Locate the cell with the specified text and output its [X, Y] center coordinate. 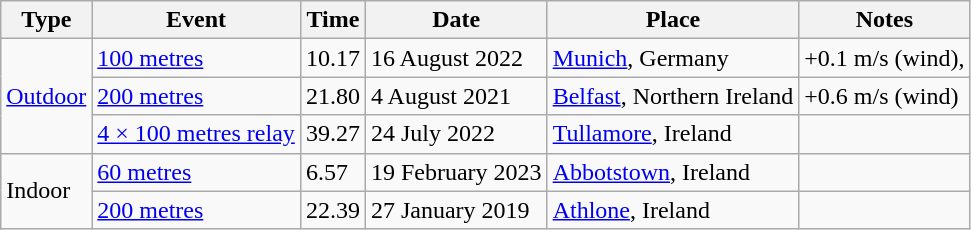
22.39 [332, 210]
Tullamore, Ireland [673, 134]
Outdoor [46, 96]
Munich, Germany [673, 58]
27 January 2019 [456, 210]
Time [332, 20]
100 metres [196, 58]
4 × 100 metres relay [196, 134]
4 August 2021 [456, 96]
Abbotstown, Ireland [673, 172]
+0.1 m/s (wind), [884, 58]
21.80 [332, 96]
Place [673, 20]
Event [196, 20]
6.57 [332, 172]
10.17 [332, 58]
Type [46, 20]
Notes [884, 20]
19 February 2023 [456, 172]
+0.6 m/s (wind) [884, 96]
Belfast, Northern Ireland [673, 96]
16 August 2022 [456, 58]
24 July 2022 [456, 134]
Date [456, 20]
Indoor [46, 191]
39.27 [332, 134]
60 metres [196, 172]
Athlone, Ireland [673, 210]
